Pinpoint the cell where the given text exists, returning its [X, Y] midpoint coordinate. 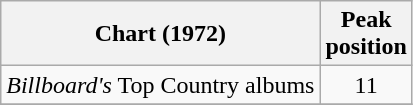
11 [366, 85]
Billboard's Top Country albums [160, 85]
Peakposition [366, 34]
Chart (1972) [160, 34]
